Determine the (x, y) coordinate at the center of the cell enclosing the given text.  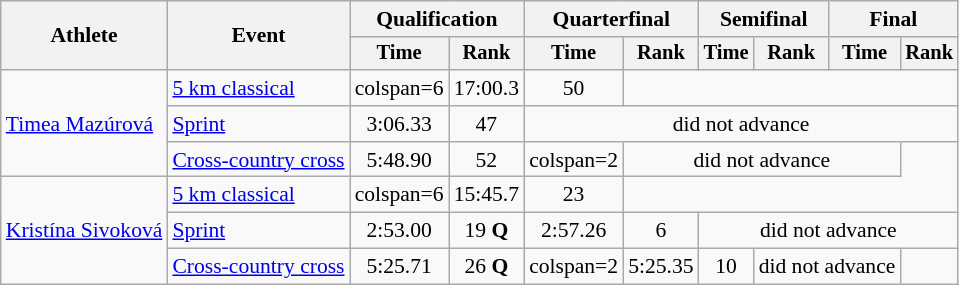
Qualification (438, 19)
Kristína Sivoková (84, 230)
3:06.33 (400, 124)
52 (486, 160)
Athlete (84, 36)
Quarterfinal (612, 19)
Final (894, 19)
6 (660, 231)
50 (574, 88)
19 Q (486, 231)
Event (258, 36)
15:45.7 (486, 195)
47 (486, 124)
5:25.35 (660, 267)
23 (574, 195)
10 (726, 267)
26 Q (486, 267)
2:57.26 (574, 231)
17:00.3 (486, 88)
2:53.00 (400, 231)
5:48.90 (400, 160)
5:25.71 (400, 267)
Timea Mazúrová (84, 124)
Semifinal (764, 19)
